Search for the cell housing the specified text and yield its (X, Y) center coordinate. 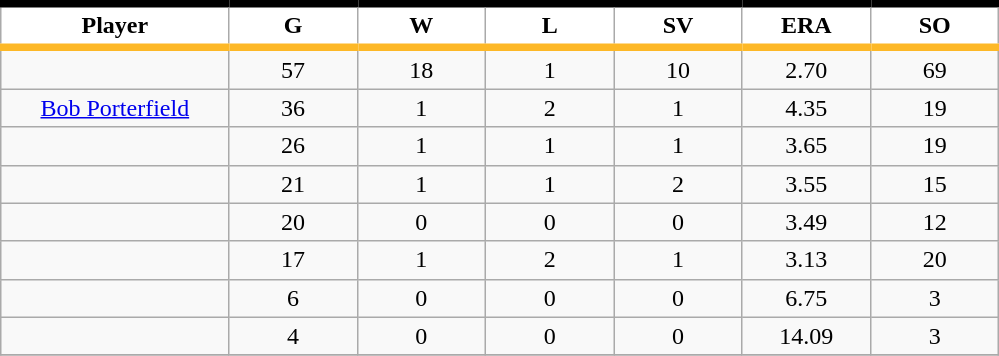
10 (678, 68)
21 (293, 184)
69 (934, 68)
3.49 (806, 222)
17 (293, 260)
57 (293, 68)
36 (293, 108)
3.13 (806, 260)
SO (934, 26)
18 (421, 68)
4.35 (806, 108)
4 (293, 336)
12 (934, 222)
ERA (806, 26)
3.65 (806, 146)
W (421, 26)
15 (934, 184)
6 (293, 298)
SV (678, 26)
Bob Porterfield (115, 108)
14.09 (806, 336)
G (293, 26)
L (550, 26)
2.70 (806, 68)
3.55 (806, 184)
Player (115, 26)
26 (293, 146)
6.75 (806, 298)
